Determine the (x, y) coordinate at the center of the cell enclosing the given text.  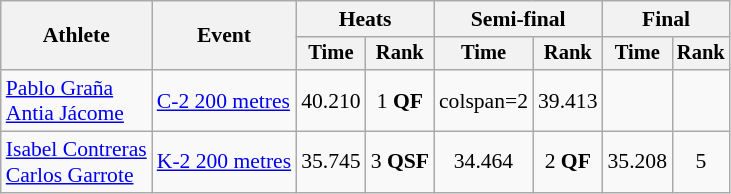
Final (666, 19)
40.210 (330, 100)
Pablo GrañaAntia Jácome (76, 100)
35.208 (638, 162)
Athlete (76, 36)
2 QF (568, 162)
K-2 200 metres (224, 162)
39.413 (568, 100)
colspan=2 (484, 100)
1 QF (400, 100)
5 (701, 162)
Isabel ContrerasCarlos Garrote (76, 162)
Heats (365, 19)
35.745 (330, 162)
C-2 200 metres (224, 100)
3 QSF (400, 162)
Event (224, 36)
Semi-final (518, 19)
34.464 (484, 162)
